Detect which cell encompasses the target text, then output its [x, y] center coordinate. 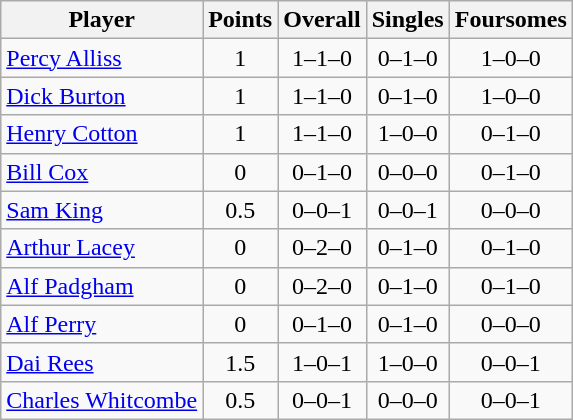
Alf Padgham [102, 286]
Arthur Lacey [102, 248]
Singles [408, 20]
Bill Cox [102, 172]
1.5 [240, 362]
Points [240, 20]
Player [102, 20]
Foursomes [510, 20]
Overall [322, 20]
Sam King [102, 210]
Charles Whitcombe [102, 400]
Henry Cotton [102, 134]
1–0–1 [322, 362]
Dick Burton [102, 96]
Alf Perry [102, 324]
Percy Alliss [102, 58]
Dai Rees [102, 362]
